Identify which cell holds the provided text, then report its [X, Y] central coordinate. 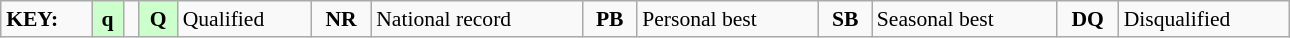
National record [476, 19]
Personal best [728, 19]
q [108, 19]
SB [846, 19]
Disqualified [1204, 19]
Qualified [244, 19]
Seasonal best [964, 19]
KEY: [46, 19]
NR [341, 19]
Q [158, 19]
DQ [1088, 19]
PB [610, 19]
